Extract the (x, y) coordinate from the center of the cell holding the provided text.  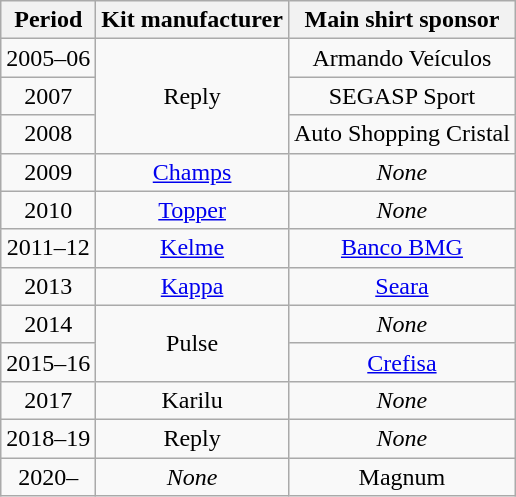
SEGASP Sport (402, 96)
Main shirt sponsor (402, 20)
2015–16 (48, 362)
2014 (48, 324)
2008 (48, 134)
Kelme (192, 248)
2010 (48, 210)
Karilu (192, 400)
Champs (192, 172)
Period (48, 20)
Seara (402, 286)
Armando Veículos (402, 58)
2011–12 (48, 248)
2005–06 (48, 58)
Auto Shopping Cristal (402, 134)
2007 (48, 96)
Topper (192, 210)
Kappa (192, 286)
2018–19 (48, 438)
Pulse (192, 343)
2009 (48, 172)
2020– (48, 477)
2013 (48, 286)
Crefisa (402, 362)
Magnum (402, 477)
Kit manufacturer (192, 20)
2017 (48, 400)
Banco BMG (402, 248)
